Return the [x, y] coordinate for the center point of the cell that contains the specified text.  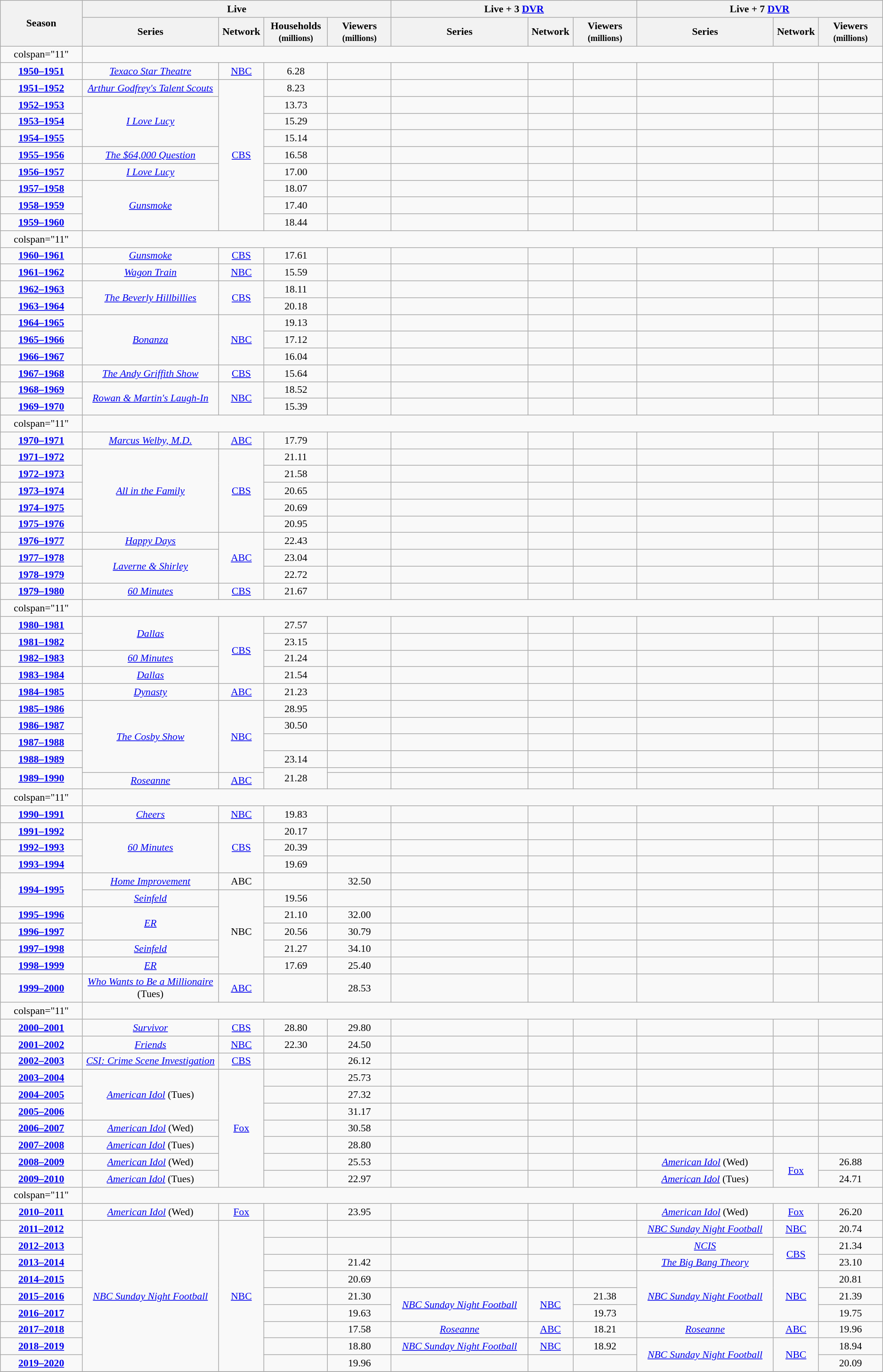
21.38 [605, 1296]
21.34 [851, 1246]
2004–2005 [41, 1095]
2008–2009 [41, 1162]
17.00 [296, 172]
Laverne & Shirley [151, 566]
NCIS [705, 1246]
Households(millions) [296, 32]
Marcus Welby, M.D. [151, 440]
1961–1962 [41, 273]
17.61 [296, 256]
20.39 [296, 848]
Rowan & Martin's Laugh-In [151, 398]
21.11 [296, 457]
1956–1957 [41, 172]
21.10 [296, 915]
Bonanza [151, 340]
1967–1968 [41, 373]
18.07 [296, 189]
20.74 [851, 1229]
20.56 [296, 932]
19.83 [296, 814]
19.56 [296, 898]
1998–1999 [41, 966]
20.17 [296, 831]
2011–2012 [41, 1229]
1981–1982 [41, 642]
26.20 [851, 1212]
1972–1973 [41, 474]
25.73 [360, 1078]
CSI: Crime Scene Investigation [151, 1061]
2006–2007 [41, 1128]
21.58 [296, 474]
19.63 [360, 1313]
27.57 [296, 625]
2002–2003 [41, 1061]
1985–1986 [41, 709]
1963–1964 [41, 306]
26.88 [851, 1162]
Wagon Train [151, 273]
1969–1970 [41, 407]
1952–1953 [41, 105]
1994–1995 [41, 890]
18.44 [296, 222]
29.80 [360, 1028]
2013–2014 [41, 1263]
31.17 [360, 1112]
2005–2006 [41, 1112]
20.65 [296, 491]
1977–1978 [41, 558]
1978–1979 [41, 575]
21.23 [296, 692]
2019–2020 [41, 1364]
17.58 [360, 1330]
1983–1984 [41, 675]
Who Wants to Be a Millionaire (Tues) [151, 988]
22.30 [296, 1045]
16.58 [296, 155]
15.39 [296, 407]
Live + 7 DVR [759, 9]
2001–2002 [41, 1045]
The Big Bang Theory [705, 1263]
1954–1955 [41, 138]
21.39 [851, 1296]
8.23 [296, 88]
18.94 [851, 1347]
23.15 [296, 642]
2018–2019 [41, 1347]
1965–1966 [41, 340]
13.73 [296, 105]
1950–1951 [41, 72]
17.69 [296, 966]
17.40 [296, 206]
18.80 [360, 1347]
1995–1996 [41, 915]
22.97 [360, 1179]
28.95 [296, 709]
2014–2015 [41, 1280]
20.95 [296, 524]
Happy Days [151, 541]
15.64 [296, 373]
2016–2017 [41, 1313]
21.30 [360, 1296]
1955–1956 [41, 155]
30.50 [296, 726]
Live [237, 9]
18.52 [296, 390]
21.24 [296, 658]
The Beverly Hillbillies [151, 298]
2017–2018 [41, 1330]
18.92 [605, 1347]
34.10 [360, 949]
30.58 [360, 1128]
1989–1990 [41, 779]
20.81 [851, 1280]
Dynasty [151, 692]
1976–1977 [41, 541]
1951–1952 [41, 88]
Friends [151, 1045]
Home Improvement [151, 882]
15.14 [296, 138]
1999–2000 [41, 988]
1982–1983 [41, 658]
1971–1972 [41, 457]
17.12 [296, 340]
23.95 [360, 1212]
1986–1987 [41, 726]
1960–1961 [41, 256]
1966–1967 [41, 357]
17.79 [296, 440]
21.54 [296, 675]
1988–1989 [41, 759]
23.10 [851, 1263]
27.32 [360, 1095]
1970–1971 [41, 440]
23.04 [296, 558]
2012–2013 [41, 1246]
22.72 [296, 575]
19.75 [851, 1313]
19.73 [605, 1313]
30.79 [360, 932]
19.69 [296, 865]
1990–1991 [41, 814]
1975–1976 [41, 524]
20.09 [851, 1364]
15.29 [296, 122]
Cheers [151, 814]
The Andy Griffith Show [151, 373]
6.28 [296, 72]
28.53 [360, 988]
The Cosby Show [151, 737]
25.53 [360, 1162]
1992–1993 [41, 848]
1973–1974 [41, 491]
2009–2010 [41, 1179]
32.50 [360, 882]
Arthur Godfrey's Talent Scouts [151, 88]
21.42 [360, 1263]
1968–1969 [41, 390]
1993–1994 [41, 865]
1996–1997 [41, 932]
1958–1959 [41, 206]
1959–1960 [41, 222]
16.04 [296, 357]
23.14 [296, 759]
All in the Family [151, 491]
2010–2011 [41, 1212]
20.18 [296, 306]
2000–2001 [41, 1028]
1962–1963 [41, 290]
18.21 [605, 1330]
1974–1975 [41, 508]
18.11 [296, 290]
1991–1992 [41, 831]
26.12 [360, 1061]
1964–1965 [41, 323]
1980–1981 [41, 625]
2003–2004 [41, 1078]
1997–1998 [41, 949]
15.59 [296, 273]
1979–1980 [41, 592]
19.13 [296, 323]
24.50 [360, 1045]
21.27 [296, 949]
Survivor [151, 1028]
Texaco Star Theatre [151, 72]
32.00 [360, 915]
21.67 [296, 592]
Live + 3 DVR [514, 9]
24.71 [851, 1179]
2007–2008 [41, 1145]
1953–1954 [41, 122]
1987–1988 [41, 743]
1957–1958 [41, 189]
25.40 [360, 966]
21.28 [296, 779]
Season [41, 24]
1984–1985 [41, 692]
22.43 [296, 541]
The $64,000 Question [151, 155]
2015–2016 [41, 1296]
